Capture the cell that displays the provided text and extract its (X, Y) central coordinate. 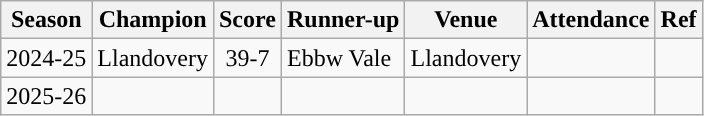
Attendance (591, 20)
Season (46, 20)
Ebbw Vale (343, 58)
2025-26 (46, 96)
39-7 (247, 58)
Score (247, 20)
Champion (153, 20)
Runner-up (343, 20)
Ref (678, 20)
Venue (466, 20)
2024-25 (46, 58)
